Output the (X, Y) coordinate of the center of the cell containing the given text.  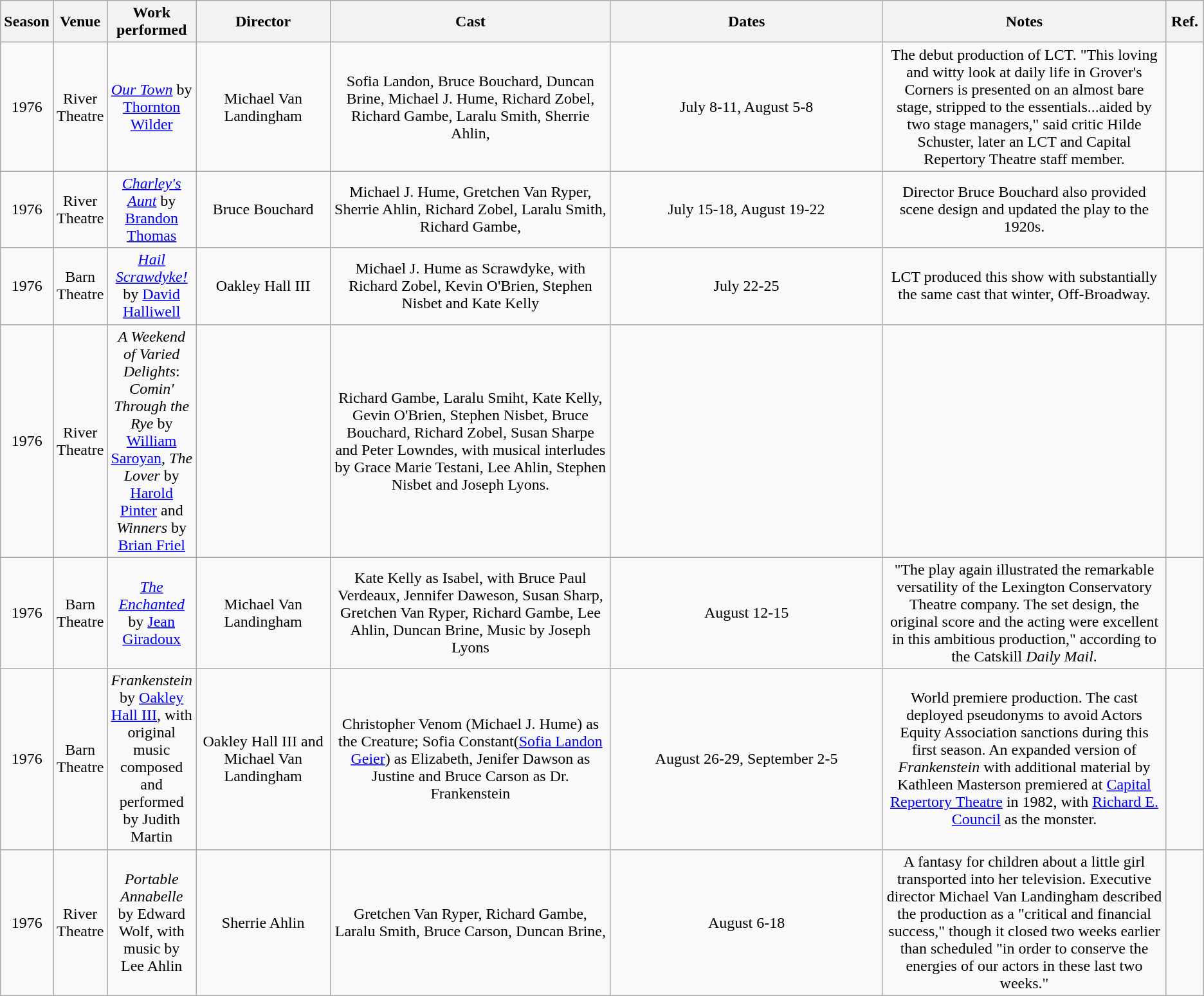
July 8-11, August 5-8 (746, 107)
July 15-18, August 19-22 (746, 210)
Frankenstein by Oakley Hall III, with original music composed and performed by Judith Martin (152, 759)
August 6-18 (746, 923)
Director Bruce Bouchard also provided scene design and updated the play to the 1920s. (1024, 210)
Charley's Aunt by Brandon Thomas (152, 210)
Oakley Hall III and Michael Van Landingham (264, 759)
Michael J. Hume, Gretchen Van Ryper, Sherrie Ahlin, Richard Zobel, Laralu Smith, Richard Gambe, (471, 210)
Ref. (1185, 22)
Cast (471, 22)
Gretchen Van Ryper, Richard Gambe, Laralu Smith, Bruce Carson, Duncan Brine, (471, 923)
Venue (80, 22)
Season (27, 22)
Director (264, 22)
Hail Scrawdyke! by David Halliwell (152, 286)
LCT produced this show with substantially the same cast that winter, Off-Broadway. (1024, 286)
Portable Annabelle by Edward Wolf, with music by Lee Ahlin (152, 923)
Bruce Bouchard (264, 210)
Oakley Hall III (264, 286)
August 12-15 (746, 613)
Our Town by Thornton Wilder (152, 107)
Dates (746, 22)
July 22-25 (746, 286)
Michael J. Hume as Scrawdyke, with Richard Zobel, Kevin O'Brien, Stephen Nisbet and Kate Kelly (471, 286)
Sherrie Ahlin (264, 923)
Notes (1024, 22)
The Enchanted by Jean Giradoux (152, 613)
Sofia Landon, Bruce Bouchard, Duncan Brine, Michael J. Hume, Richard Zobel, Richard Gambe, Laralu Smith, Sherrie Ahlin, (471, 107)
A Weekend of Varied Delights: Comin' Through the Rye by William Saroyan, The Lover by Harold Pinter and Winners by Brian Friel (152, 441)
August 26-29, September 2-5 (746, 759)
Work performed (152, 22)
